Capture the cell that displays the provided text and extract its (X, Y) central coordinate. 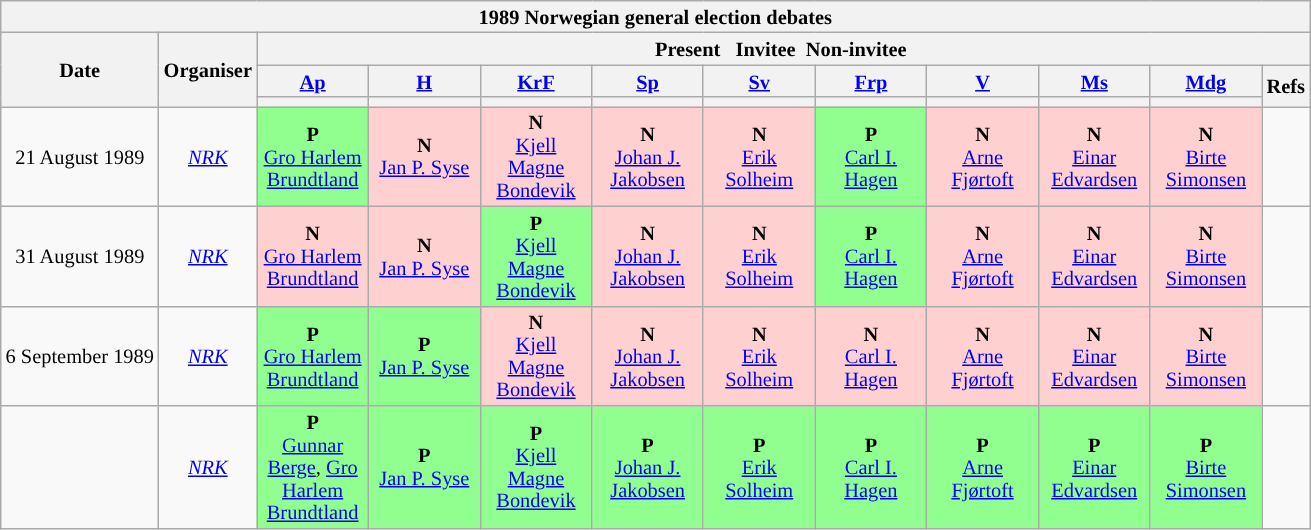
31 August 1989 (80, 256)
Organiser (208, 69)
NGro Harlem Brundtland (313, 256)
Frp (871, 81)
PGunnar Berge, Gro Harlem Brundtland (313, 466)
PBirte Simonsen (1206, 466)
1989 Norwegian general election debates (656, 16)
KrF (536, 81)
V (983, 81)
PErik Solheim (759, 466)
Ms (1094, 81)
PEinar Edvardsen (1094, 466)
Refs (1286, 86)
Date (80, 69)
6 September 1989 (80, 356)
21 August 1989 (80, 156)
Sp (648, 81)
Present Invitee Non-invitee (784, 48)
PJohan J. Jakobsen (648, 466)
Mdg (1206, 81)
PArne Fjørtoft (983, 466)
Sv (759, 81)
NCarl I. Hagen (871, 356)
Ap (313, 81)
H (424, 81)
